Extract the (x, y) coordinate from the center of the cell holding the provided text.  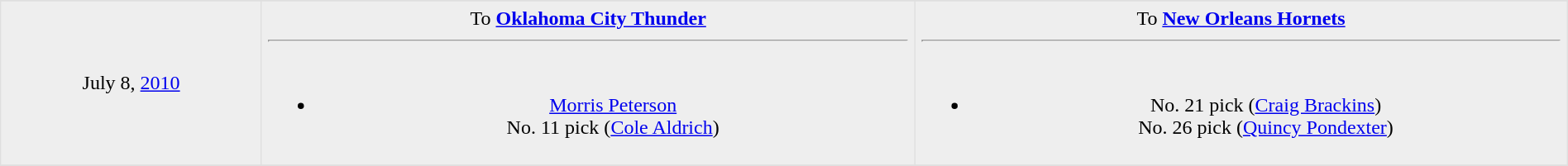
To Oklahoma City Thunder Morris PetersonNo. 11 pick (Cole Aldrich) (587, 83)
To New Orleans HornetsNo. 21 pick (Craig Brackins)No. 26 pick (Quincy Pondexter) (1241, 83)
July 8, 2010 (131, 83)
